Return the [X, Y] coordinate for the center point of the cell that contains the specified text.  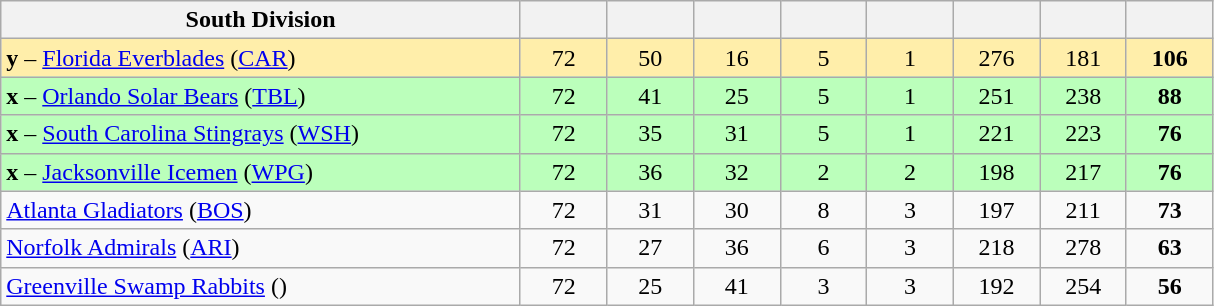
192 [996, 286]
251 [996, 96]
6 [824, 248]
South Division [261, 20]
278 [1084, 248]
Atlanta Gladiators (BOS) [261, 210]
35 [650, 134]
254 [1084, 286]
8 [824, 210]
27 [650, 248]
x – South Carolina Stingrays (WSH) [261, 134]
181 [1084, 58]
106 [1170, 58]
217 [1084, 172]
Norfolk Admirals (ARI) [261, 248]
63 [1170, 248]
276 [996, 58]
16 [738, 58]
218 [996, 248]
221 [996, 134]
211 [1084, 210]
223 [1084, 134]
30 [738, 210]
y – Florida Everblades (CAR) [261, 58]
73 [1170, 210]
50 [650, 58]
x – Jacksonville Icemen (WPG) [261, 172]
238 [1084, 96]
x – Orlando Solar Bears (TBL) [261, 96]
197 [996, 210]
56 [1170, 286]
32 [738, 172]
88 [1170, 96]
198 [996, 172]
Greenville Swamp Rabbits () [261, 286]
